Extract the (x, y) coordinate from the center of the cell holding the provided text.  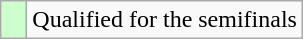
Qualified for the semifinals (165, 20)
